Provide the (x, y) coordinate of the cell's center where the given text is located.  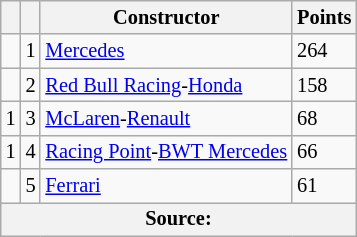
5 (31, 186)
158 (324, 85)
2 (31, 85)
Source: (178, 219)
Racing Point-BWT Mercedes (166, 152)
Red Bull Racing-Honda (166, 85)
264 (324, 51)
Points (324, 17)
61 (324, 186)
Mercedes (166, 51)
McLaren-Renault (166, 118)
4 (31, 152)
Constructor (166, 17)
Ferrari (166, 186)
68 (324, 118)
66 (324, 152)
3 (31, 118)
